From the cell containing the given text, extract its center point as (x, y) coordinate. 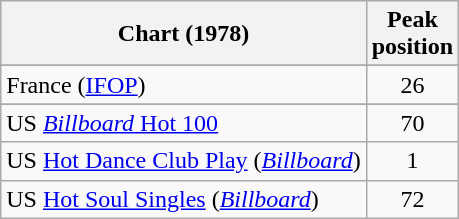
26 (412, 85)
US Hot Soul Singles (Billboard) (184, 199)
70 (412, 123)
Peakposition (412, 34)
Chart (1978) (184, 34)
72 (412, 199)
1 (412, 161)
France (IFOP) (184, 85)
US Hot Dance Club Play (Billboard) (184, 161)
US Billboard Hot 100 (184, 123)
